For the text-containing cell, return its midpoint in [X, Y] coordinate format. 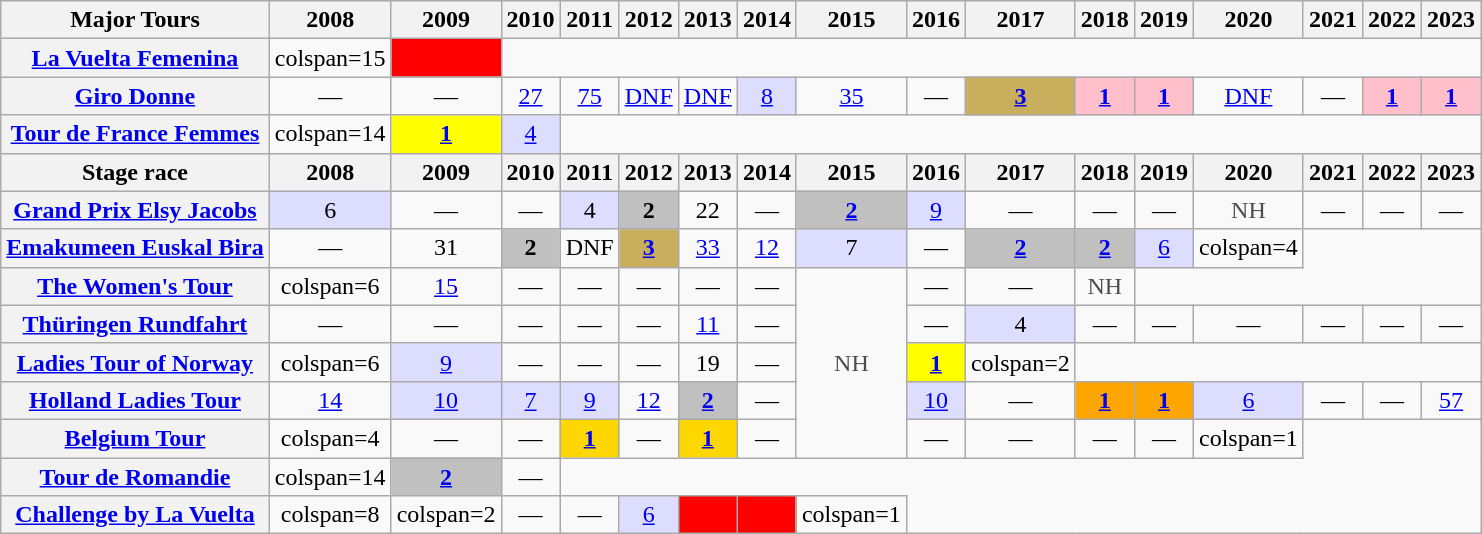
La Vuelta Femenina [135, 58]
11 [708, 324]
Holland Ladies Tour [135, 400]
Challenge by La Vuelta [135, 515]
14 [330, 400]
Tour de Romandie [135, 477]
22 [708, 210]
27 [530, 96]
Tour de France Femmes [135, 134]
8 [766, 96]
Stage race [135, 172]
Thüringen Rundfahrt [135, 324]
Emakumeen Euskal Bira [135, 248]
33 [708, 248]
Grand Prix Elsy Jacobs [135, 210]
35 [851, 96]
31 [446, 248]
Giro Donne [135, 96]
The Women's Tour [135, 286]
colspan=8 [330, 515]
75 [590, 96]
19 [708, 362]
15 [446, 286]
57 [1452, 400]
Major Tours [135, 20]
Ladies Tour of Norway [135, 362]
Belgium Tour [135, 438]
colspan=15 [330, 58]
